Find where the given text appears and provide that cell's center as [X, Y] coordinate. 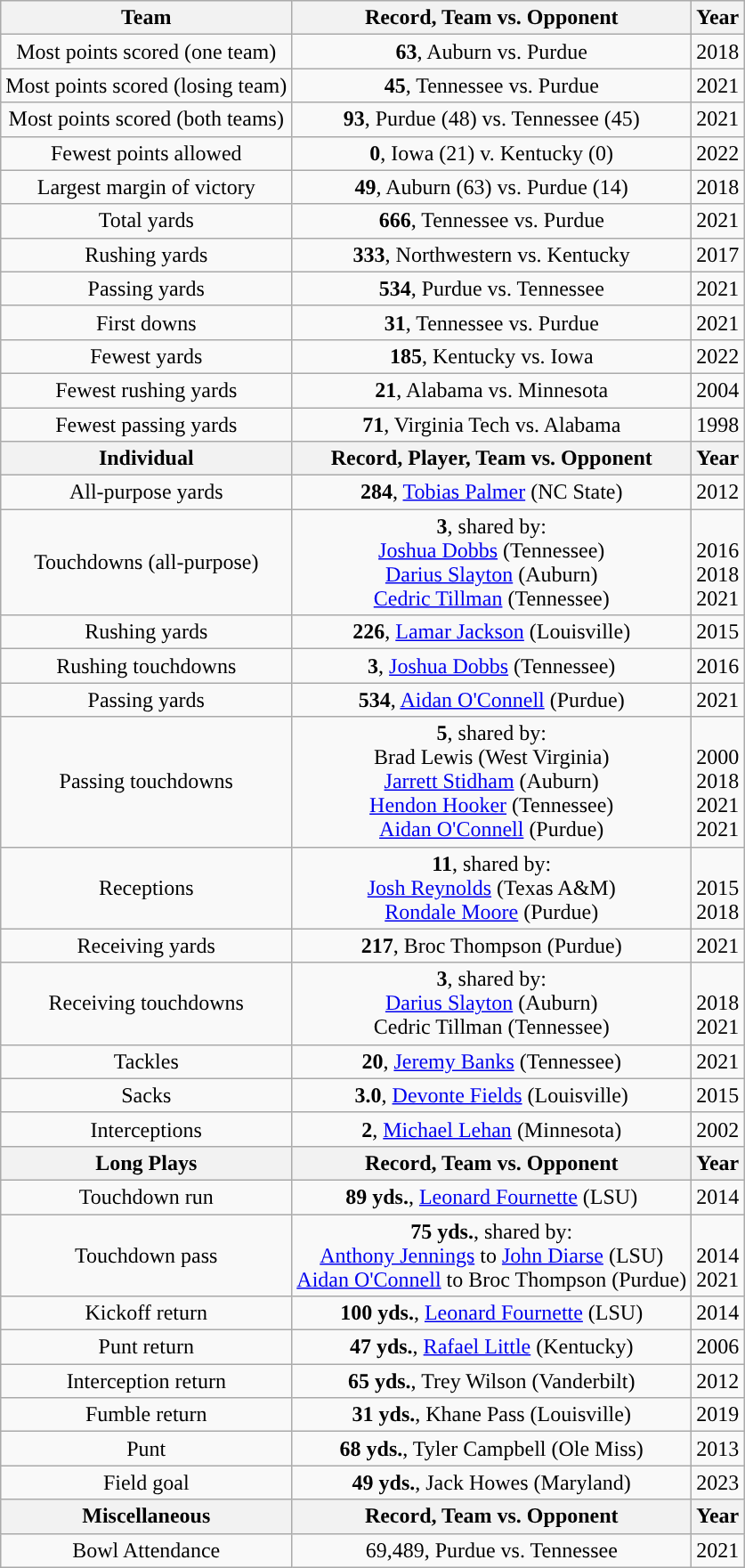
534, Purdue vs. Tennessee [491, 288]
Rushing touchdowns [146, 666]
68 yds., Tyler Campbell (Ole Miss) [491, 1449]
Fewest passing yards [146, 425]
3, shared by:Darius Slayton (Auburn)Cedric Tillman (Tennessee) [491, 1003]
First downs [146, 322]
201620182021 [717, 563]
2019 [717, 1415]
Receiving yards [146, 946]
3, shared by:Joshua Dobbs (Tennessee)Darius Slayton (Auburn)Cedric Tillman (Tennessee) [491, 563]
47 yds., Rafael Little (Kentucky) [491, 1347]
Most points scored (both teams) [146, 119]
20182021 [717, 1003]
Field goal [146, 1483]
3, Joshua Dobbs (Tennessee) [491, 666]
284, Tobias Palmer (NC State) [491, 492]
3.0, Devonte Fields (Louisville) [491, 1095]
2004 [717, 390]
65 yds., Trey Wilson (Vanderbilt) [491, 1381]
2016 [717, 666]
Team [146, 18]
Punt [146, 1449]
Receptions [146, 888]
226, Lamar Jackson (Louisville) [491, 632]
2023 [717, 1483]
666, Tennessee vs. Purdue [491, 221]
1998 [717, 425]
Most points scored (losing team) [146, 85]
Fewest points allowed [146, 153]
Individual [146, 459]
534, Aidan O'Connell (Purdue) [491, 700]
2000201820212021 [717, 782]
Interceptions [146, 1129]
Passing touchdowns [146, 782]
31, Tennessee vs. Purdue [491, 322]
Largest margin of victory [146, 187]
Most points scored (one team) [146, 52]
20142021 [717, 1255]
Touchdowns (all-purpose) [146, 563]
2006 [717, 1347]
Touchdown run [146, 1197]
333, Northwestern vs. Kentucky [491, 255]
2017 [717, 255]
185, Kentucky vs. Iowa [491, 356]
Total yards [146, 221]
2013 [717, 1449]
Bowl Attendance [146, 1550]
2, Michael Lehan (Minnesota) [491, 1129]
Long Plays [146, 1163]
20, Jeremy Banks (Tennessee) [491, 1061]
100 yds., Leonard Fournette (LSU) [491, 1313]
31 yds., Khane Pass (Louisville) [491, 1415]
Tackles [146, 1061]
5, shared by:Brad Lewis (West Virginia)Jarrett Stidham (Auburn)Hendon Hooker (Tennessee)Aidan O'Connell (Purdue) [491, 782]
45, Tennessee vs. Purdue [491, 85]
Kickoff return [146, 1313]
75 yds., shared by:Anthony Jennings to John Diarse (LSU)Aidan O'Connell to Broc Thompson (Purdue) [491, 1255]
20152018 [717, 888]
71, Virginia Tech vs. Alabama [491, 425]
Fumble return [146, 1415]
217, Broc Thompson (Purdue) [491, 946]
0, Iowa (21) v. Kentucky (0) [491, 153]
2002 [717, 1129]
Interception return [146, 1381]
Sacks [146, 1095]
63, Auburn vs. Purdue [491, 52]
89 yds., Leonard Fournette (LSU) [491, 1197]
Punt return [146, 1347]
Fewest rushing yards [146, 390]
Fewest yards [146, 356]
Record, Player, Team vs. Opponent [491, 459]
49 yds., Jack Howes (Maryland) [491, 1483]
Touchdown pass [146, 1255]
Miscellaneous [146, 1516]
69,489, Purdue vs. Tennessee [491, 1550]
11, shared by:Josh Reynolds (Texas A&M)Rondale Moore (Purdue) [491, 888]
Receiving touchdowns [146, 1003]
49, Auburn (63) vs. Purdue (14) [491, 187]
All-purpose yards [146, 492]
21, Alabama vs. Minnesota [491, 390]
93, Purdue (48) vs. Tennessee (45) [491, 119]
